Capture the cell that displays the provided text and extract its [x, y] central coordinate. 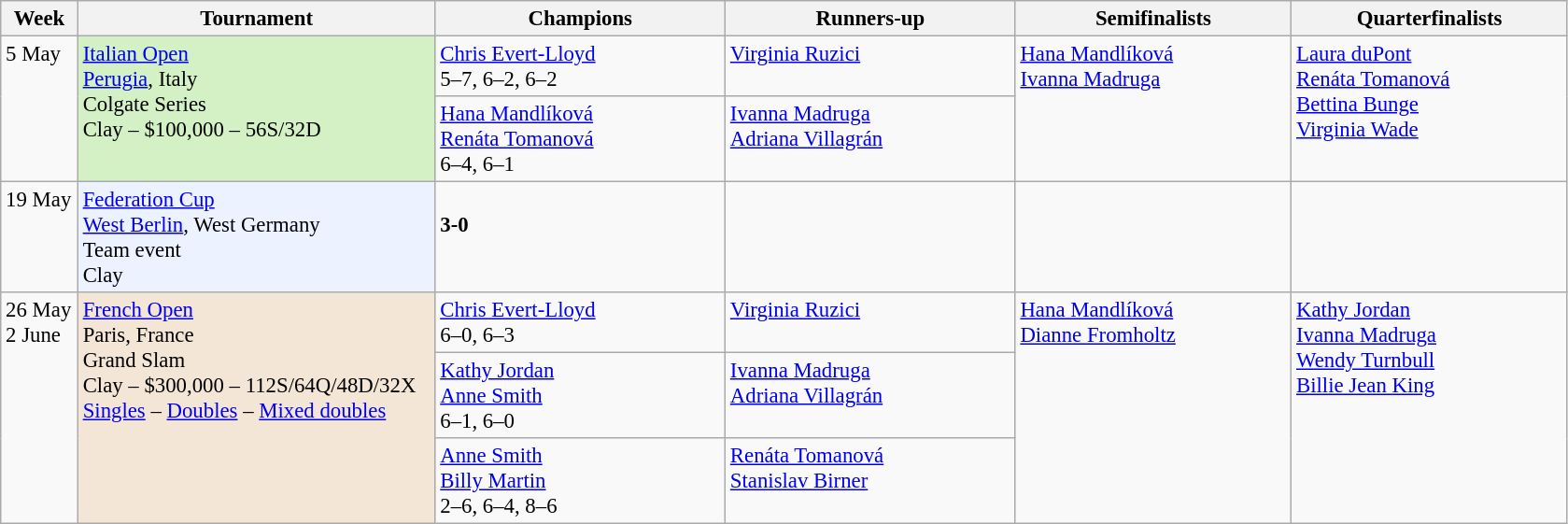
French Open Paris, FranceGrand SlamClay – $300,000 – 112S/64Q/48D/32X Singles – Doubles – Mixed doubles [256, 408]
Week [39, 19]
Hana Mandlíková Renáta Tomanová 6–4, 6–1 [581, 139]
Semifinalists [1153, 19]
Quarterfinalists [1430, 19]
Laura duPont Renáta Tomanová Bettina Bunge Virginia Wade [1430, 109]
19 May [39, 237]
Champions [581, 19]
3-0 [581, 237]
Runners-up [870, 19]
Chris Evert-Lloyd5–7, 6–2, 6–2 [581, 67]
5 May [39, 109]
26 May2 June [39, 408]
Italian Open Perugia, ItalyColgate SeriesClay – $100,000 – 56S/32D [256, 109]
Federation Cup West Berlin, West GermanyTeam eventClay [256, 237]
Hana Mandlíková Dianne Fromholtz [1153, 408]
Chris Evert-Lloyd6–0, 6–3 [581, 323]
Hana Mandlíková Ivanna Madruga [1153, 109]
Tournament [256, 19]
Kathy Jordan Anne Smith 6–1, 6–0 [581, 396]
Kathy Jordan Ivanna Madruga Wendy Turnbull Billie Jean King [1430, 408]
